For the text-containing cell, return its midpoint in (x, y) coordinate format. 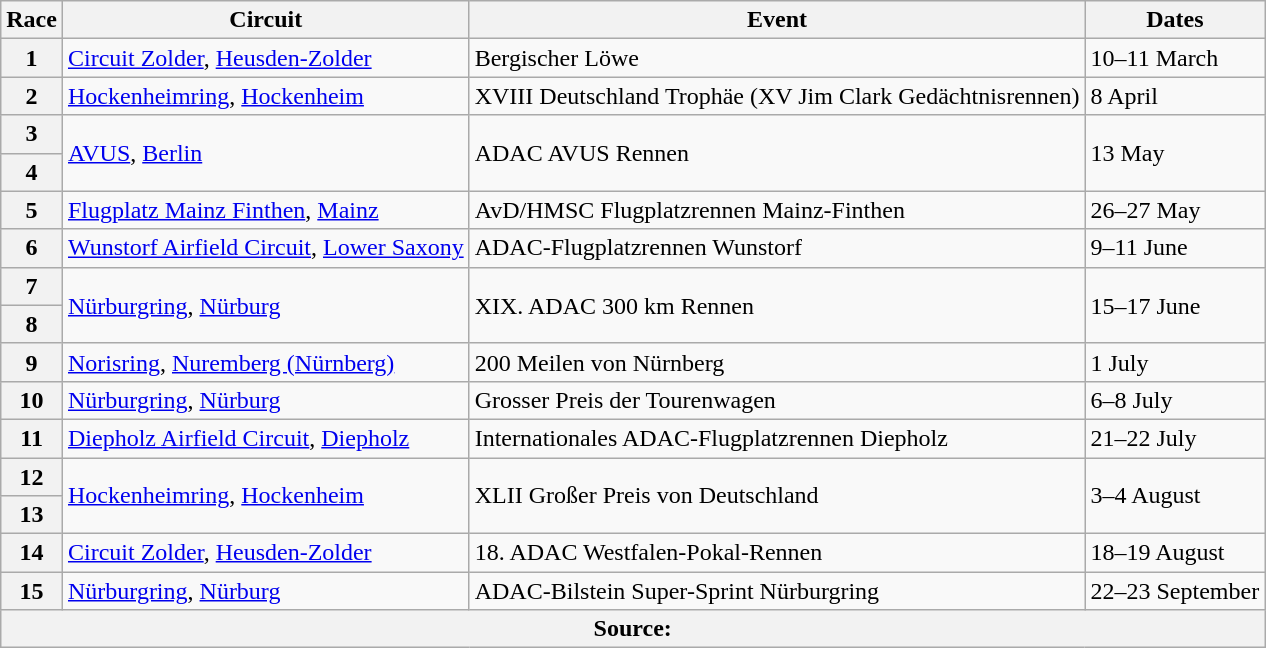
5 (32, 210)
13 (32, 515)
13 May (1175, 153)
11 (32, 438)
4 (32, 172)
Race (32, 20)
Circuit (266, 20)
Event (777, 20)
10 (32, 400)
Source: (633, 629)
Grosser Preis der Tourenwagen (777, 400)
22–23 September (1175, 591)
18–19 August (1175, 553)
3 (32, 134)
14 (32, 553)
XVIII Deutschland Trophäe (XV Jim Clark Gedächtnisrennen) (777, 96)
Flugplatz Mainz Finthen, Mainz (266, 210)
12 (32, 477)
18. ADAC Westfalen-Pokal-Rennen (777, 553)
XLII Großer Preis von Deutschland (777, 496)
21–22 July (1175, 438)
Wunstorf Airfield Circuit, Lower Saxony (266, 248)
AvD/HMSC Flugplatzrennen Mainz-Finthen (777, 210)
15 (32, 591)
9 (32, 362)
8 (32, 324)
ADAC-Bilstein Super-Sprint Nürburgring (777, 591)
ADAC-Flugplatzrennen Wunstorf (777, 248)
ADAC AVUS Rennen (777, 153)
Bergischer Löwe (777, 58)
Internationales ADAC-Flugplatzrennen Diepholz (777, 438)
10–11 March (1175, 58)
Norisring, Nuremberg (Nürnberg) (266, 362)
8 April (1175, 96)
9–11 June (1175, 248)
AVUS, Berlin (266, 153)
3–4 August (1175, 496)
6 (32, 248)
26–27 May (1175, 210)
6–8 July (1175, 400)
Dates (1175, 20)
1 (32, 58)
200 Meilen von Nürnberg (777, 362)
15–17 June (1175, 305)
XIX. ADAC 300 km Rennen (777, 305)
1 July (1175, 362)
7 (32, 286)
2 (32, 96)
Diepholz Airfield Circuit, Diepholz (266, 438)
